Search for the cell housing the specified text and yield its [X, Y] center coordinate. 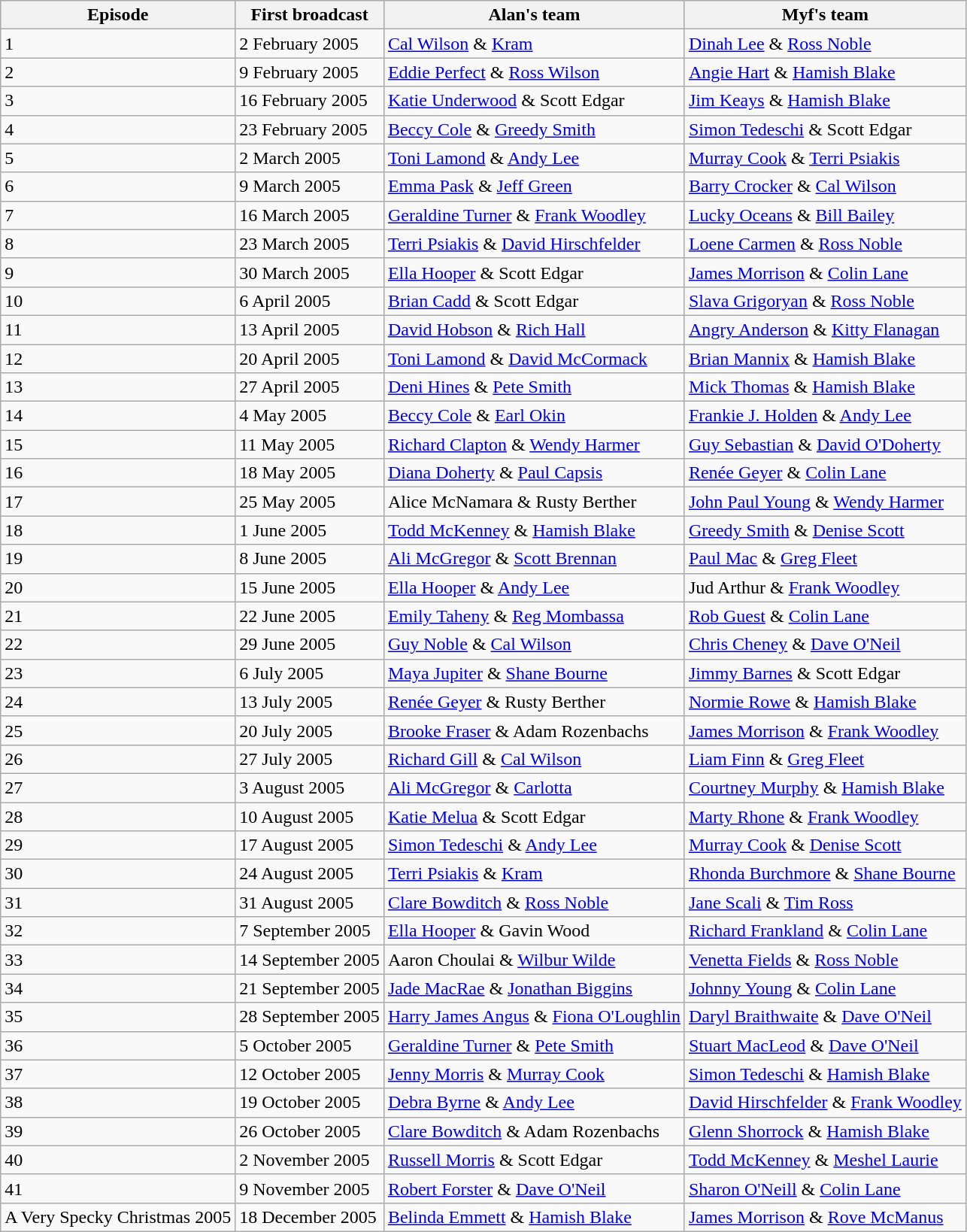
9 [118, 272]
Emily Taheny & Reg Mombassa [534, 616]
Debra Byrne & Andy Lee [534, 1103]
27 [118, 787]
Ali McGregor & Carlotta [534, 787]
Katie Melua & Scott Edgar [534, 816]
14 September 2005 [310, 960]
Sharon O'Neill & Colin Lane [825, 1188]
28 [118, 816]
Mick Thomas & Hamish Blake [825, 387]
7 [118, 215]
2 November 2005 [310, 1160]
6 [118, 187]
25 [118, 730]
3 August 2005 [310, 787]
James Morrison & Colin Lane [825, 272]
Guy Noble & Cal Wilson [534, 645]
14 [118, 416]
Renée Geyer & Colin Lane [825, 473]
9 March 2005 [310, 187]
35 [118, 1017]
Jenny Morris & Murray Cook [534, 1074]
Ella Hooper & Andy Lee [534, 587]
6 April 2005 [310, 301]
18 May 2005 [310, 473]
Toni Lamond & David McCormack [534, 359]
Harry James Angus & Fiona O'Loughlin [534, 1017]
David Hirschfelder & Frank Woodley [825, 1103]
10 August 2005 [310, 816]
Jud Arthur & Frank Woodley [825, 587]
16 [118, 473]
Diana Doherty & Paul Capsis [534, 473]
Brian Mannix & Hamish Blake [825, 359]
Beccy Cole & Earl Okin [534, 416]
24 [118, 702]
31 August 2005 [310, 903]
Courtney Murphy & Hamish Blake [825, 787]
31 [118, 903]
9 November 2005 [310, 1188]
20 [118, 587]
13 April 2005 [310, 329]
30 March 2005 [310, 272]
8 [118, 244]
Chris Cheney & Dave O'Neil [825, 645]
Paul Mac & Greg Fleet [825, 559]
Venetta Fields & Ross Noble [825, 960]
Richard Frankland & Colin Lane [825, 931]
21 September 2005 [310, 988]
Aaron Choulai & Wilbur Wilde [534, 960]
20 April 2005 [310, 359]
15 June 2005 [310, 587]
5 October 2005 [310, 1045]
Geraldine Turner & Pete Smith [534, 1045]
13 [118, 387]
9 February 2005 [310, 72]
17 [118, 502]
Beccy Cole & Greedy Smith [534, 129]
Toni Lamond & Andy Lee [534, 158]
Dinah Lee & Ross Noble [825, 44]
Glenn Shorrock & Hamish Blake [825, 1131]
23 March 2005 [310, 244]
23 February 2005 [310, 129]
2 March 2005 [310, 158]
Clare Bowditch & Ross Noble [534, 903]
11 May 2005 [310, 445]
30 [118, 874]
Angry Anderson & Kitty Flanagan [825, 329]
Loene Carmen & Ross Noble [825, 244]
25 May 2005 [310, 502]
8 June 2005 [310, 559]
James Morrison & Frank Woodley [825, 730]
Clare Bowditch & Adam Rozenbachs [534, 1131]
39 [118, 1131]
16 March 2005 [310, 215]
18 [118, 530]
29 [118, 845]
Guy Sebastian & David O'Doherty [825, 445]
41 [118, 1188]
26 October 2005 [310, 1131]
4 May 2005 [310, 416]
Greedy Smith & Denise Scott [825, 530]
Normie Rowe & Hamish Blake [825, 702]
19 [118, 559]
Brooke Fraser & Adam Rozenbachs [534, 730]
Eddie Perfect & Ross Wilson [534, 72]
Episode [118, 15]
17 August 2005 [310, 845]
5 [118, 158]
21 [118, 616]
Marty Rhone & Frank Woodley [825, 816]
A Very Specky Christmas 2005 [118, 1217]
1 [118, 44]
David Hobson & Rich Hall [534, 329]
6 July 2005 [310, 673]
10 [118, 301]
Ella Hooper & Scott Edgar [534, 272]
Lucky Oceans & Bill Bailey [825, 215]
Terri Psiakis & David Hirschfelder [534, 244]
Stuart MacLeod & Dave O'Neil [825, 1045]
16 February 2005 [310, 101]
Simon Tedeschi & Scott Edgar [825, 129]
Frankie J. Holden & Andy Lee [825, 416]
Barry Crocker & Cal Wilson [825, 187]
Deni Hines & Pete Smith [534, 387]
26 [118, 759]
Belinda Emmett & Hamish Blake [534, 1217]
Cal Wilson & Kram [534, 44]
Robert Forster & Dave O'Neil [534, 1188]
Slava Grigoryan & Ross Noble [825, 301]
7 September 2005 [310, 931]
Rob Guest & Colin Lane [825, 616]
Geraldine Turner & Frank Woodley [534, 215]
4 [118, 129]
Todd McKenney & Hamish Blake [534, 530]
12 [118, 359]
Katie Underwood & Scott Edgar [534, 101]
Jimmy Barnes & Scott Edgar [825, 673]
Terri Psiakis & Kram [534, 874]
34 [118, 988]
23 [118, 673]
29 June 2005 [310, 645]
38 [118, 1103]
Angie Hart & Hamish Blake [825, 72]
12 October 2005 [310, 1074]
Todd McKenney & Meshel Laurie [825, 1160]
37 [118, 1074]
19 October 2005 [310, 1103]
3 [118, 101]
27 April 2005 [310, 387]
Jim Keays & Hamish Blake [825, 101]
18 December 2005 [310, 1217]
Ali McGregor & Scott Brennan [534, 559]
32 [118, 931]
Jade MacRae & Jonathan Biggins [534, 988]
James Morrison & Rove McManus [825, 1217]
Richard Clapton & Wendy Harmer [534, 445]
27 July 2005 [310, 759]
Murray Cook & Denise Scott [825, 845]
28 September 2005 [310, 1017]
36 [118, 1045]
22 June 2005 [310, 616]
2 [118, 72]
40 [118, 1160]
Myf's team [825, 15]
Maya Jupiter & Shane Bourne [534, 673]
Simon Tedeschi & Hamish Blake [825, 1074]
Rhonda Burchmore & Shane Bourne [825, 874]
Jane Scali & Tim Ross [825, 903]
Johnny Young & Colin Lane [825, 988]
Daryl Braithwaite & Dave O'Neil [825, 1017]
Simon Tedeschi & Andy Lee [534, 845]
1 June 2005 [310, 530]
Alice McNamara & Rusty Berther [534, 502]
Emma Pask & Jeff Green [534, 187]
11 [118, 329]
Renée Geyer & Rusty Berther [534, 702]
Alan's team [534, 15]
20 July 2005 [310, 730]
2 February 2005 [310, 44]
Brian Cadd & Scott Edgar [534, 301]
22 [118, 645]
13 July 2005 [310, 702]
15 [118, 445]
Murray Cook & Terri Psiakis [825, 158]
33 [118, 960]
Ella Hooper & Gavin Wood [534, 931]
First broadcast [310, 15]
John Paul Young & Wendy Harmer [825, 502]
Richard Gill & Cal Wilson [534, 759]
24 August 2005 [310, 874]
Russell Morris & Scott Edgar [534, 1160]
Liam Finn & Greg Fleet [825, 759]
